Capture the cell that displays the provided text and extract its [X, Y] central coordinate. 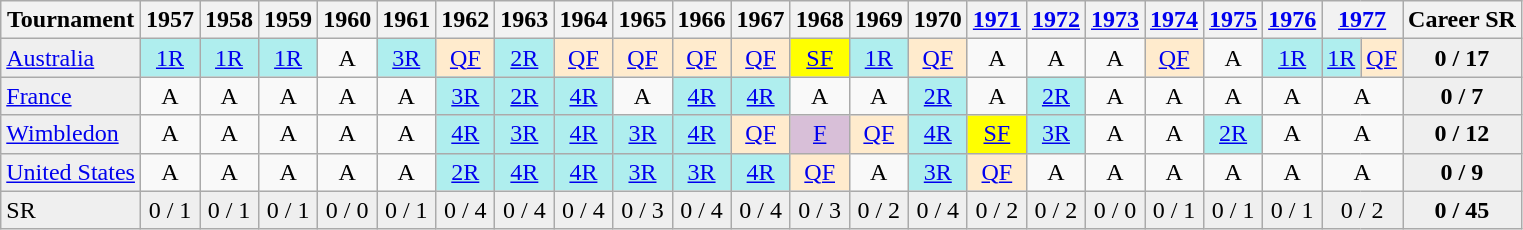
0 / 9 [1462, 172]
Career SR [1462, 20]
1976 [1292, 20]
Australia [71, 58]
0 / 45 [1462, 210]
1965 [642, 20]
Tournament [71, 20]
1977 [1362, 20]
1968 [820, 20]
1970 [938, 20]
1974 [1174, 20]
France [71, 96]
1964 [584, 20]
1957 [170, 20]
1967 [760, 20]
1959 [288, 20]
1969 [878, 20]
1961 [406, 20]
United States [71, 172]
1975 [1234, 20]
1972 [1056, 20]
Wimbledon [71, 134]
1973 [1114, 20]
0 / 12 [1462, 134]
1958 [230, 20]
1962 [466, 20]
1963 [524, 20]
1960 [348, 20]
1966 [702, 20]
SR [71, 210]
0 / 7 [1462, 96]
F [820, 134]
1971 [996, 20]
0 / 17 [1462, 58]
